Capture the cell that displays the provided text and extract its [x, y] central coordinate. 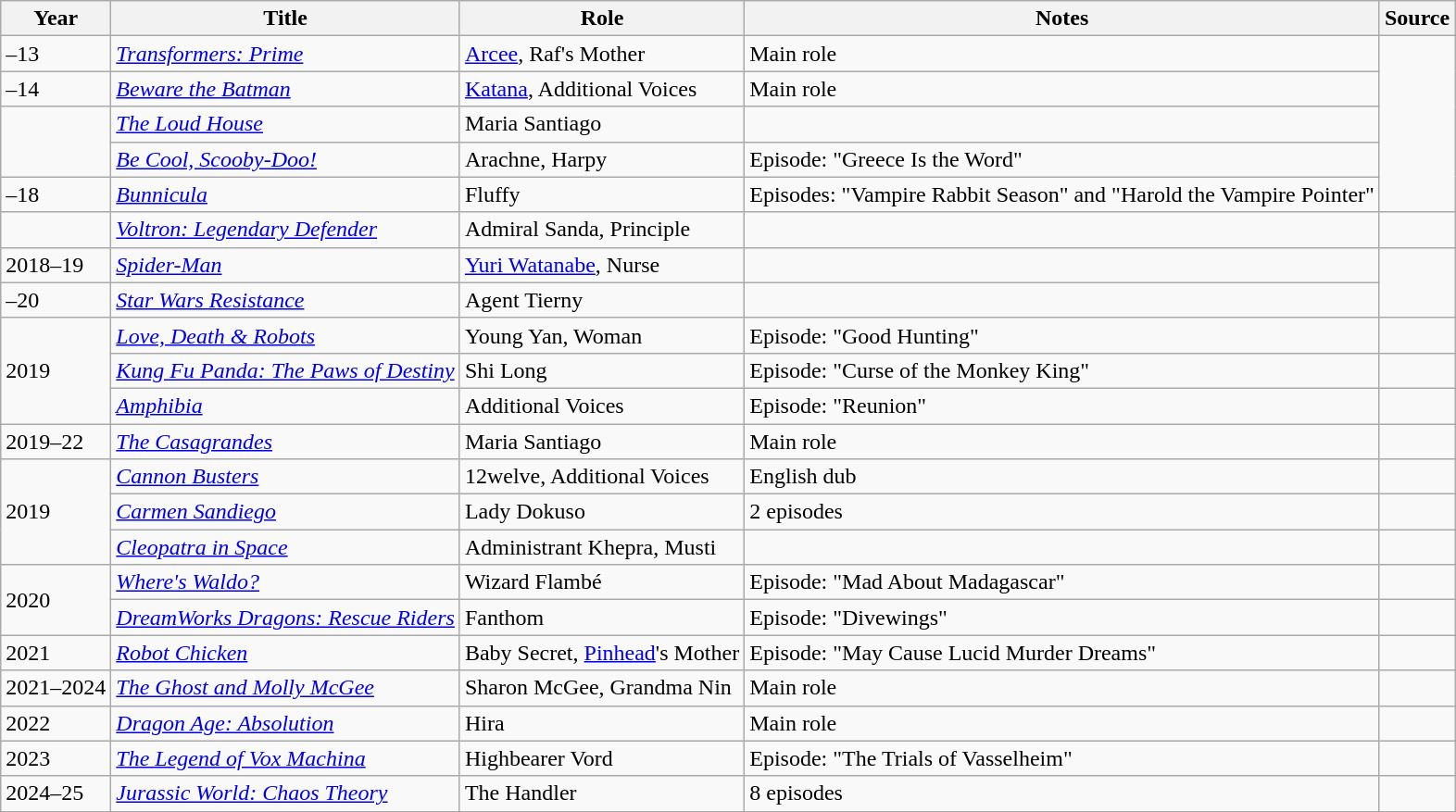
The Ghost and Molly McGee [285, 688]
Role [602, 19]
The Casagrandes [285, 442]
2024–25 [56, 793]
–18 [56, 194]
Lady Dokuso [602, 512]
Title [285, 19]
2 episodes [1062, 512]
2019–22 [56, 442]
12welve, Additional Voices [602, 477]
2020 [56, 600]
Episode: "Curse of the Monkey King" [1062, 370]
Fluffy [602, 194]
Spider-Man [285, 265]
–13 [56, 54]
Episodes: "Vampire Rabbit Season" and "Harold the Vampire Pointer" [1062, 194]
Admiral Sanda, Principle [602, 230]
Administrant Khepra, Musti [602, 547]
The Handler [602, 793]
Kung Fu Panda: The Paws of Destiny [285, 370]
Be Cool, Scooby-Doo! [285, 159]
Amphibia [285, 406]
2018–19 [56, 265]
Baby Secret, Pinhead's Mother [602, 653]
Yuri Watanabe, Nurse [602, 265]
Episode: "The Trials of Vasselheim" [1062, 758]
2022 [56, 723]
Love, Death & Robots [285, 335]
2023 [56, 758]
Episode: "Reunion" [1062, 406]
Episode: "Greece Is the Word" [1062, 159]
Agent Tierny [602, 300]
DreamWorks Dragons: Rescue Riders [285, 618]
Episode: "Mad About Madagascar" [1062, 582]
2021–2024 [56, 688]
Carmen Sandiego [285, 512]
Notes [1062, 19]
Year [56, 19]
Fanthom [602, 618]
–20 [56, 300]
Episode: "May Cause Lucid Murder Dreams" [1062, 653]
Katana, Additional Voices [602, 89]
Highbearer Vord [602, 758]
Shi Long [602, 370]
The Legend of Vox Machina [285, 758]
Sharon McGee, Grandma Nin [602, 688]
The Loud House [285, 124]
Episode: "Good Hunting" [1062, 335]
Arcee, Raf's Mother [602, 54]
Beware the Batman [285, 89]
Jurassic World: Chaos Theory [285, 793]
–14 [56, 89]
Where's Waldo? [285, 582]
2021 [56, 653]
Star Wars Resistance [285, 300]
Young Yan, Woman [602, 335]
Source [1417, 19]
Transformers: Prime [285, 54]
Hira [602, 723]
Wizard Flambé [602, 582]
Robot Chicken [285, 653]
8 episodes [1062, 793]
Cannon Busters [285, 477]
Episode: "Divewings" [1062, 618]
Cleopatra in Space [285, 547]
Voltron: Legendary Defender [285, 230]
Dragon Age: Absolution [285, 723]
Bunnicula [285, 194]
Arachne, Harpy [602, 159]
Additional Voices [602, 406]
English dub [1062, 477]
